From the cell containing the given text, extract its center point as (x, y) coordinate. 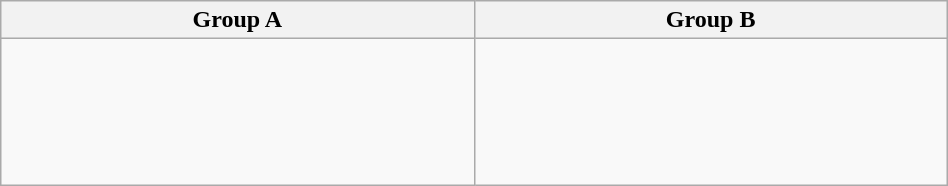
Group B (710, 20)
Group A (238, 20)
